From the cell containing the given text, extract its center point as (x, y) coordinate. 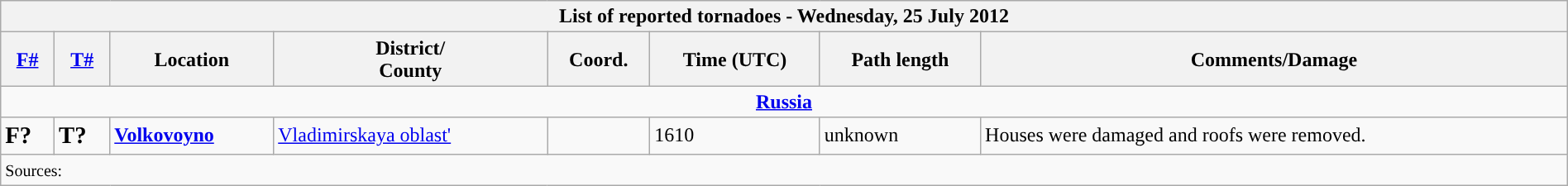
T? (83, 136)
Location (192, 60)
Houses were damaged and roofs were removed. (1274, 136)
T# (83, 60)
List of reported tornadoes - Wednesday, 25 July 2012 (784, 17)
Path length (900, 60)
F# (28, 60)
F? (28, 136)
Sources: (784, 169)
Russia (784, 102)
Time (UTC) (735, 60)
Volkovoyno (192, 136)
Comments/Damage (1274, 60)
Vladimirskaya oblast' (410, 136)
Coord. (599, 60)
unknown (900, 136)
1610 (735, 136)
District/County (410, 60)
